Output the (x, y) coordinate of the center of the cell containing the given text.  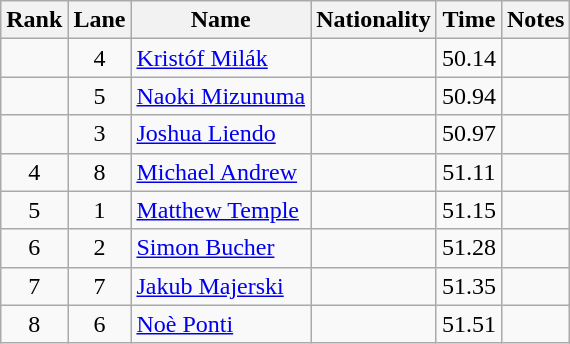
2 (100, 248)
50.94 (468, 96)
51.51 (468, 324)
Rank (34, 20)
Noè Ponti (221, 324)
51.11 (468, 172)
Time (468, 20)
50.97 (468, 134)
51.35 (468, 286)
51.28 (468, 248)
Jakub Majerski (221, 286)
51.15 (468, 210)
Kristóf Milák (221, 58)
50.14 (468, 58)
Matthew Temple (221, 210)
Michael Andrew (221, 172)
3 (100, 134)
Nationality (374, 20)
Lane (100, 20)
Joshua Liendo (221, 134)
Naoki Mizunuma (221, 96)
Simon Bucher (221, 248)
Name (221, 20)
1 (100, 210)
Notes (535, 20)
